Return the (x, y) coordinate for the center point of the cell that contains the specified text.  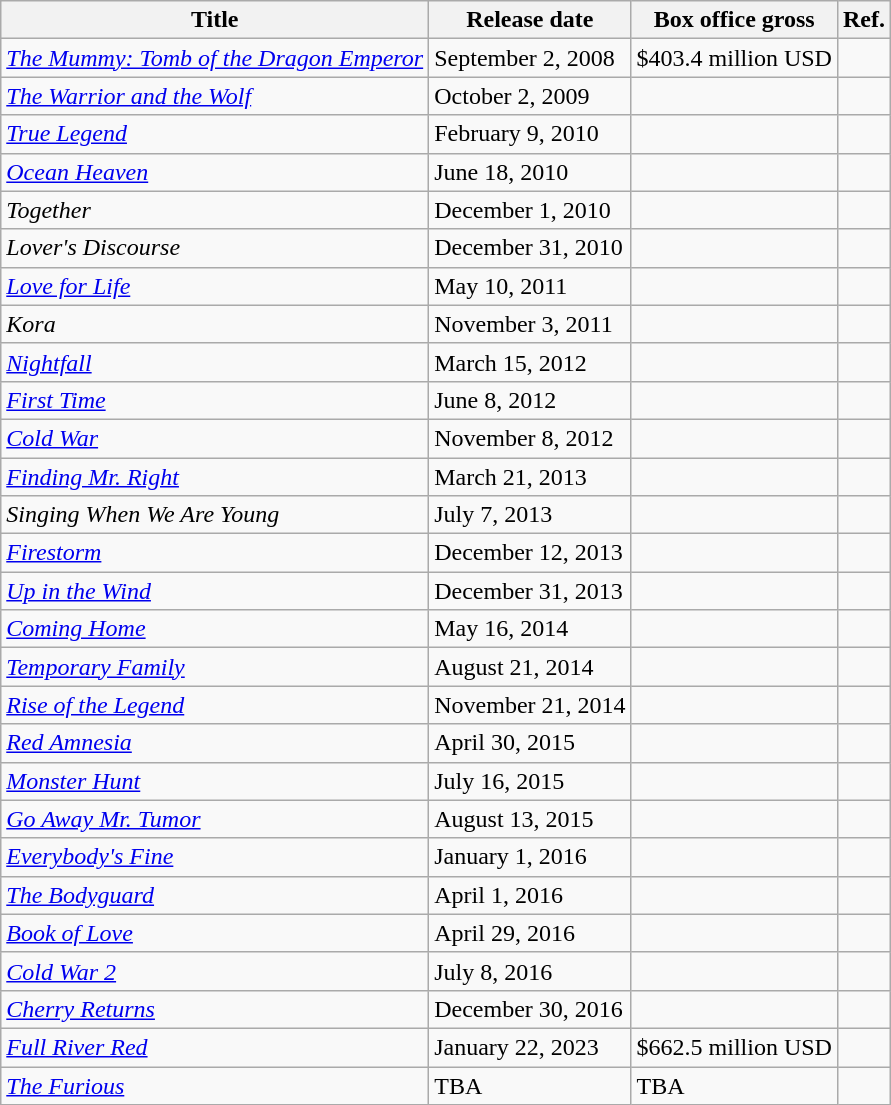
Singing When We Are Young (215, 515)
April 1, 2016 (530, 895)
Rise of the Legend (215, 705)
Red Amnesia (215, 743)
Up in the Wind (215, 591)
November 21, 2014 (530, 705)
December 12, 2013 (530, 553)
Ref. (864, 20)
Ocean Heaven (215, 172)
The Warrior and the Wolf (215, 96)
January 1, 2016 (530, 857)
The Furious (215, 1085)
December 30, 2016 (530, 1009)
January 22, 2023 (530, 1047)
Firestorm (215, 553)
November 3, 2011 (530, 324)
August 13, 2015 (530, 819)
June 18, 2010 (530, 172)
Book of Love (215, 933)
Coming Home (215, 629)
November 8, 2012 (530, 438)
July 8, 2016 (530, 971)
December 1, 2010 (530, 210)
Cherry Returns (215, 1009)
First Time (215, 400)
May 16, 2014 (530, 629)
March 15, 2012 (530, 362)
The Bodyguard (215, 895)
True Legend (215, 134)
The Mummy: Tomb of the Dragon Emperor (215, 58)
September 2, 2008 (530, 58)
October 2, 2009 (530, 96)
Everybody's Fine (215, 857)
Together (215, 210)
Full River Red (215, 1047)
December 31, 2013 (530, 591)
February 9, 2010 (530, 134)
Box office gross (734, 20)
Temporary Family (215, 667)
Cold War (215, 438)
May 10, 2011 (530, 286)
$403.4 million USD (734, 58)
July 16, 2015 (530, 781)
April 29, 2016 (530, 933)
December 31, 2010 (530, 248)
April 30, 2015 (530, 743)
Kora (215, 324)
Release date (530, 20)
Love for Life (215, 286)
Title (215, 20)
March 21, 2013 (530, 477)
Lover's Discourse (215, 248)
July 7, 2013 (530, 515)
$662.5 million USD (734, 1047)
Go Away Mr. Tumor (215, 819)
August 21, 2014 (530, 667)
Monster Hunt (215, 781)
Cold War 2 (215, 971)
June 8, 2012 (530, 400)
Finding Mr. Right (215, 477)
Nightfall (215, 362)
